Search for the cell housing the specified text and yield its [X, Y] center coordinate. 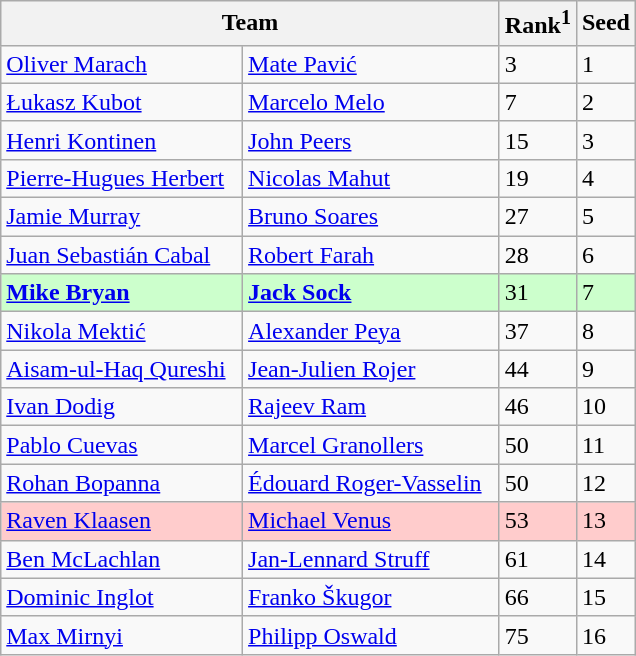
Jamie Murray [122, 217]
11 [606, 445]
5 [606, 217]
Henri Kontinen [122, 140]
Rajeev Ram [372, 407]
Max Mirnyi [122, 635]
Łukasz Kubot [122, 102]
Alexander Peya [372, 331]
19 [538, 178]
Oliver Marach [122, 64]
Pablo Cuevas [122, 445]
12 [606, 483]
Michael Venus [372, 521]
Raven Klaasen [122, 521]
Jack Sock [372, 293]
Nikola Mektić [122, 331]
16 [606, 635]
14 [606, 559]
Édouard Roger-Vasselin [372, 483]
44 [538, 369]
Bruno Soares [372, 217]
Dominic Inglot [122, 597]
Jan-Lennard Struff [372, 559]
Nicolas Mahut [372, 178]
Seed [606, 24]
Pierre-Hugues Herbert [122, 178]
Marcelo Melo [372, 102]
Aisam-ul-Haq Qureshi [122, 369]
9 [606, 369]
31 [538, 293]
Philipp Oswald [372, 635]
53 [538, 521]
Team [250, 24]
13 [606, 521]
2 [606, 102]
75 [538, 635]
6 [606, 255]
Jean-Julien Rojer [372, 369]
Robert Farah [372, 255]
46 [538, 407]
Mate Pavić [372, 64]
1 [606, 64]
27 [538, 217]
Rohan Bopanna [122, 483]
Ben McLachlan [122, 559]
Franko Škugor [372, 597]
4 [606, 178]
Juan Sebastián Cabal [122, 255]
37 [538, 331]
61 [538, 559]
Mike Bryan [122, 293]
10 [606, 407]
Ivan Dodig [122, 407]
Rank1 [538, 24]
28 [538, 255]
John Peers [372, 140]
8 [606, 331]
66 [538, 597]
Marcel Granollers [372, 445]
